Scan for the cell matching the given text and deliver its (X, Y) coordinate at center. 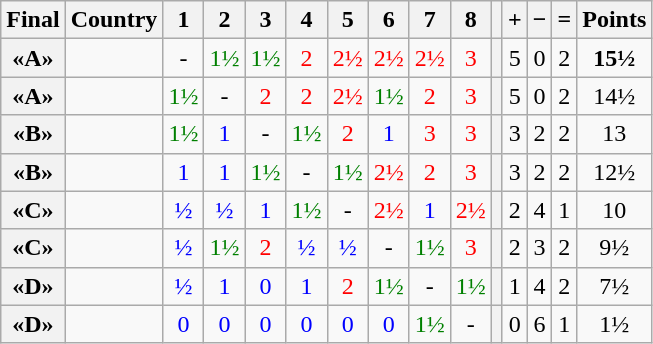
− (540, 20)
= (564, 20)
+ (514, 20)
10 (614, 210)
15½ (614, 58)
13 (614, 134)
9½ (614, 248)
8 (470, 20)
Points (614, 20)
14½ (614, 96)
7 (430, 20)
Final (33, 20)
Country (114, 20)
12½ (614, 172)
7½ (614, 286)
